For the text-containing cell, return its midpoint in (X, Y) coordinate format. 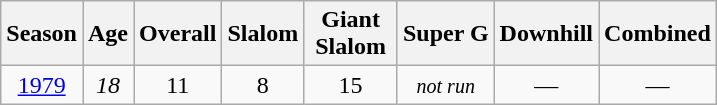
Age (108, 34)
Giant Slalom (351, 34)
Season (42, 34)
1979 (42, 85)
15 (351, 85)
Super G (446, 34)
Downhill (546, 34)
11 (178, 85)
18 (108, 85)
Combined (658, 34)
8 (263, 85)
Overall (178, 34)
not run (446, 85)
Slalom (263, 34)
